Provide the (x, y) coordinate of the cell's center where the given text is located.  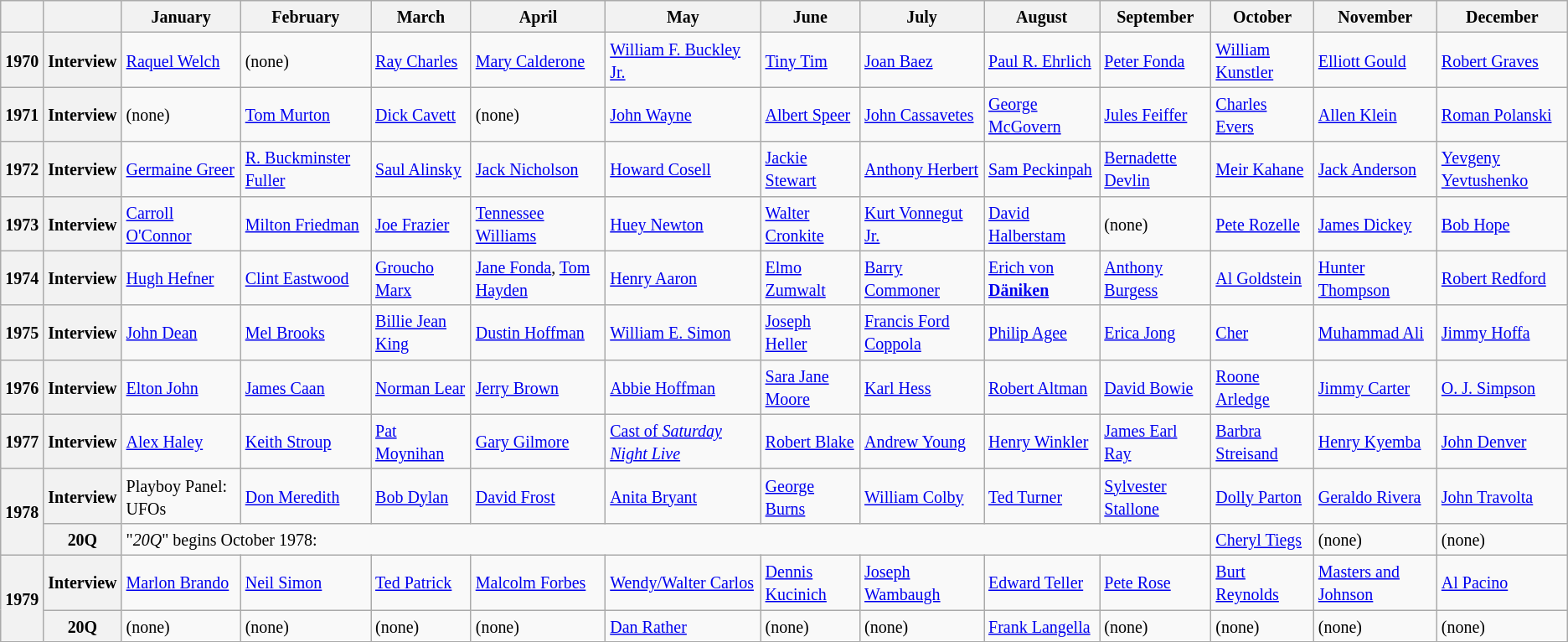
Paul R. Ehrlich (1041, 60)
Elliott Gould (1375, 60)
1976 (22, 387)
1972 (22, 169)
James Earl Ray (1156, 441)
John Denver (1502, 441)
1973 (22, 223)
May (683, 17)
Pete Rozelle (1262, 223)
March (421, 17)
Sam Peckinpah (1041, 169)
Marlon Brando (181, 582)
Wendy/Walter Carlos (683, 582)
John Wayne (683, 114)
Robert Redford (1502, 278)
Henry Winkler (1041, 441)
David Halberstam (1041, 223)
Huey Newton (683, 223)
Malcolm Forbes (538, 582)
James Caan (305, 387)
Robert Graves (1502, 60)
Pat Moynihan (421, 441)
Raquel Welch (181, 60)
Barry Commoner (921, 278)
Pete Rose (1156, 582)
Jane Fonda, Tom Hayden (538, 278)
Jules Feiffer (1156, 114)
Hugh Hefner (181, 278)
Joe Frazier (421, 223)
April (538, 17)
Abbie Hoffman (683, 387)
Tom Murton (305, 114)
Howard Cosell (683, 169)
Carroll O'Connor (181, 223)
Peter Fonda (1156, 60)
Clint Eastwood (305, 278)
Erich von Däniken (1041, 278)
Erica Jong (1156, 332)
William E. Simon (683, 332)
December (1502, 17)
August (1041, 17)
Hunter Thompson (1375, 278)
David Frost (538, 496)
David Bowie (1156, 387)
Ted Patrick (421, 582)
Frank Langella (1041, 626)
John Dean (181, 332)
Cheryl Tiegs (1262, 539)
Francis Ford Coppola (921, 332)
Billie Jean King (421, 332)
Burt Reynolds (1262, 582)
Joseph Heller (810, 332)
Al Goldstein (1262, 278)
1971 (22, 114)
Anita Bryant (683, 496)
Henry Aaron (683, 278)
Dustin Hoffman (538, 332)
George Burns (810, 496)
Joseph Wambaugh (921, 582)
Sara Jane Moore (810, 387)
Charles Evers (1262, 114)
R. Buckminster Fuller (305, 169)
Groucho Marx (421, 278)
July (921, 17)
Alex Haley (181, 441)
Saul Alinsky (421, 169)
Robert Blake (810, 441)
Walter Cronkite (810, 223)
Elmo Zumwalt (810, 278)
Kurt Vonnegut Jr. (921, 223)
John Travolta (1502, 496)
Joan Baez (921, 60)
Mel Brooks (305, 332)
1974 (22, 278)
Yevgeny Yevtushenko (1502, 169)
Jack Anderson (1375, 169)
Jerry Brown (538, 387)
Dan Rather (683, 626)
James Dickey (1375, 223)
Dick Cavett (421, 114)
Anthony Herbert (921, 169)
Cast of Saturday Night Live (683, 441)
Don Meredith (305, 496)
Tennessee Williams (538, 223)
October (1262, 17)
Milton Friedman (305, 223)
1979 (22, 598)
Edward Teller (1041, 582)
Roman Polanski (1502, 114)
William F. Buckley Jr. (683, 60)
William Colby (921, 496)
Ted Turner (1041, 496)
Tiny Tim (810, 60)
Anthony Burgess (1156, 278)
September (1156, 17)
Allen Klein (1375, 114)
Bob Dylan (421, 496)
Henry Kyemba (1375, 441)
Jimmy Carter (1375, 387)
Andrew Young (921, 441)
William Kunstler (1262, 60)
Germaine Greer (181, 169)
Dennis Kucinich (810, 582)
Albert Speer (810, 114)
George McGovern (1041, 114)
February (305, 17)
Jimmy Hoffa (1502, 332)
Roone Arledge (1262, 387)
January (181, 17)
Cher (1262, 332)
Bob Hope (1502, 223)
June (810, 17)
Playboy Panel: UFOs (181, 496)
"20Q" begins October 1978: (667, 539)
John Cassavetes (921, 114)
Keith Stroup (305, 441)
Ray Charles (421, 60)
O. J. Simpson (1502, 387)
November (1375, 17)
Barbra Streisand (1262, 441)
1975 (22, 332)
Sylvester Stallone (1156, 496)
Muhammad Ali (1375, 332)
Elton John (181, 387)
Dolly Parton (1262, 496)
Norman Lear (421, 387)
Geraldo Rivera (1375, 496)
1978 (22, 511)
Robert Altman (1041, 387)
Karl Hess (921, 387)
Neil Simon (305, 582)
Gary Gilmore (538, 441)
Bernadette Devlin (1156, 169)
Al Pacino (1502, 582)
1970 (22, 60)
Mary Calderone (538, 60)
Jackie Stewart (810, 169)
1977 (22, 441)
Meir Kahane (1262, 169)
Philip Agee (1041, 332)
Jack Nicholson (538, 169)
Masters and Johnson (1375, 582)
